Return (x, y) of the center of cell containing provided text 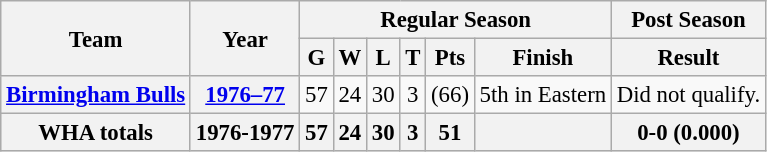
G (316, 58)
Team (96, 38)
T (413, 58)
Finish (542, 58)
W (350, 58)
Post Season (688, 20)
1976–77 (244, 95)
Did not qualify. (688, 95)
L (384, 58)
5th in Eastern (542, 95)
Result (688, 58)
51 (450, 133)
Birmingham Bulls (96, 95)
1976-1977 (244, 133)
Pts (450, 58)
Year (244, 38)
WHA totals (96, 133)
0-0 (0.000) (688, 133)
Regular Season (456, 20)
(66) (450, 95)
